Capture the cell that displays the provided text and extract its [x, y] central coordinate. 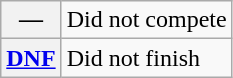
DNF [31, 58]
— [31, 20]
Did not finish [146, 58]
Did not compete [146, 20]
